Return (x, y) of the center of cell containing provided text 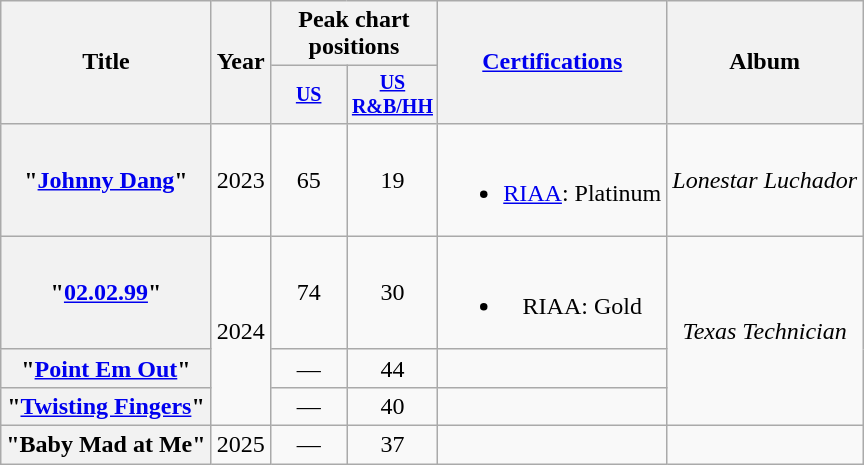
Certifications (552, 62)
"02.02.99" (106, 292)
RIAA: Gold (552, 292)
19 (392, 180)
Lonestar Luchador (765, 180)
Title (106, 62)
US (308, 94)
2025 (240, 445)
"Baby Mad at Me" (106, 445)
74 (308, 292)
Peak chart positions (354, 34)
"Point Em Out" (106, 368)
65 (308, 180)
Album (765, 62)
37 (392, 445)
Texas Technician (765, 330)
"Johnny Dang" (106, 180)
40 (392, 406)
US R&B/HH (392, 94)
Year (240, 62)
30 (392, 292)
"Twisting Fingers" (106, 406)
2024 (240, 330)
44 (392, 368)
2023 (240, 180)
RIAA: Platinum (552, 180)
